Locate the cell with the specified text and output its (X, Y) center coordinate. 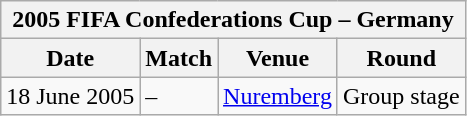
Match (179, 58)
2005 FIFA Confederations Cup – Germany (233, 20)
18 June 2005 (70, 96)
Date (70, 58)
Round (401, 58)
Venue (278, 58)
Group stage (401, 96)
– (179, 96)
Nuremberg (278, 96)
